Determine the [x, y] coordinate at the center of the cell enclosing the given text.  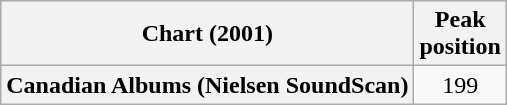
Canadian Albums (Nielsen SoundScan) [208, 85]
199 [460, 85]
Peakposition [460, 34]
Chart (2001) [208, 34]
